Pinpoint the cell where the given text exists, returning its [x, y] midpoint coordinate. 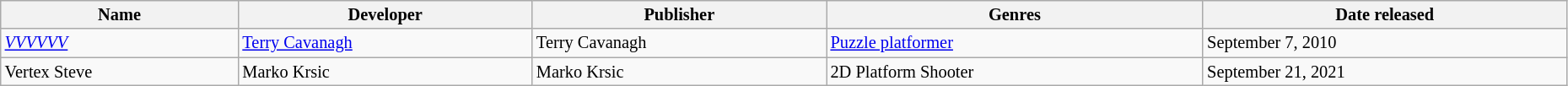
Vertex Steve [120, 72]
September 21, 2021 [1385, 72]
Publisher [680, 14]
2D Platform Shooter [1016, 72]
Developer [385, 14]
Puzzle platformer [1016, 43]
Genres [1016, 14]
Date released [1385, 14]
September 7, 2010 [1385, 43]
VVVVVV [120, 43]
Name [120, 14]
